Capture the cell that displays the provided text and extract its (X, Y) central coordinate. 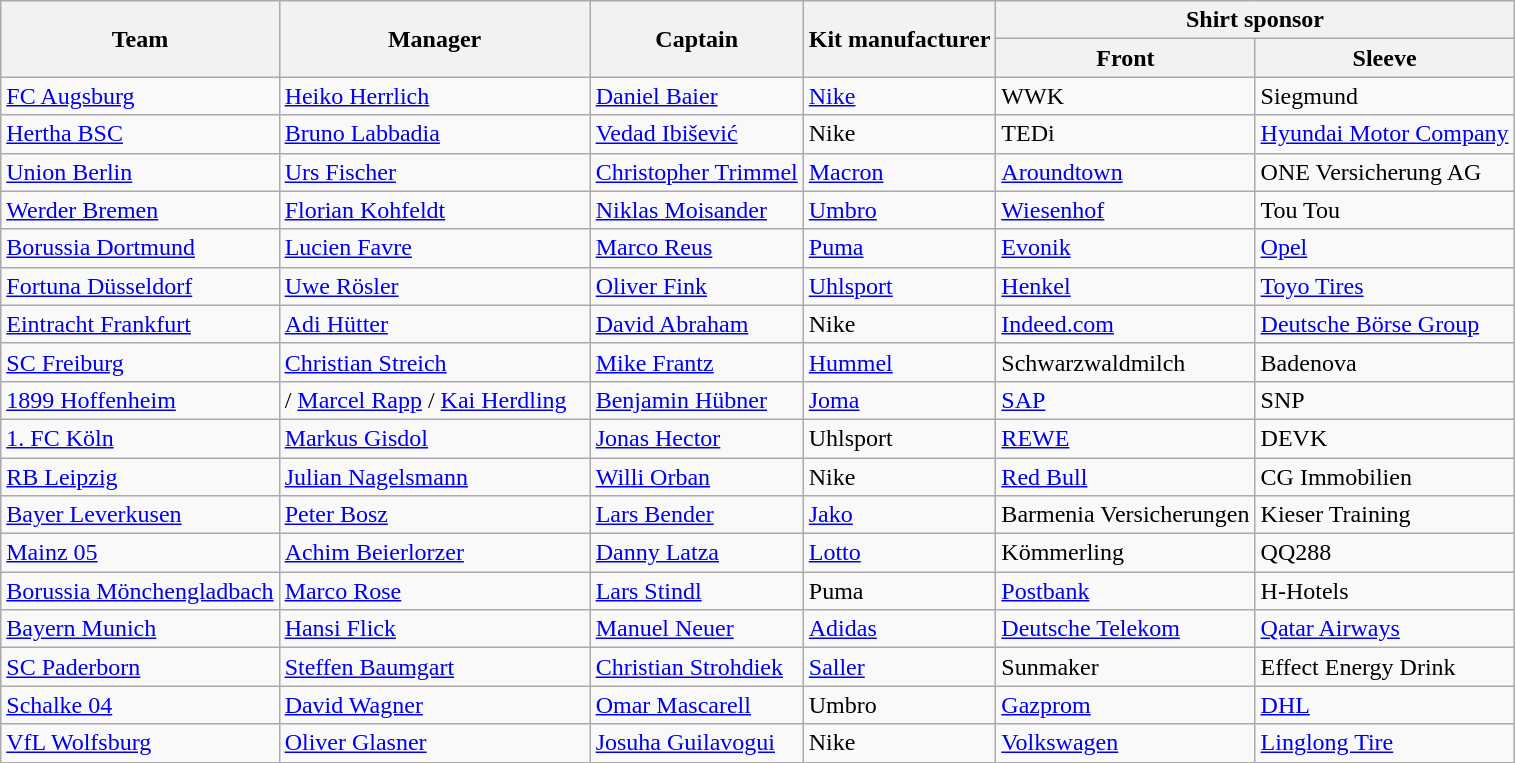
CG Immobilien (1384, 477)
Team (140, 39)
Markus Gisdol (434, 438)
TEDi (1126, 134)
WWK (1126, 96)
Oliver Glasner (434, 743)
Borussia Dortmund (140, 248)
Deutsche Telekom (1126, 629)
Oliver Fink (696, 286)
Siegmund (1384, 96)
Omar Mascarell (696, 705)
Kit manufacturer (900, 39)
Christian Strohdiek (696, 667)
Julian Nagelsmann (434, 477)
Uwe Rösler (434, 286)
Vedad Ibišević (696, 134)
Daniel Baier (696, 96)
Adidas (900, 629)
Manager (434, 39)
Effect Energy Drink (1384, 667)
Schwarzwaldmilch (1126, 362)
ONE Versicherung AG (1384, 172)
Bayern Munich (140, 629)
Werder Bremen (140, 210)
Gazprom (1126, 705)
Hummel (900, 362)
SC Freiburg (140, 362)
Bruno Labbadia (434, 134)
Niklas Moisander (696, 210)
Heiko Herrlich (434, 96)
Front (1126, 58)
Mike Frantz (696, 362)
SAP (1126, 400)
Schalke 04 (140, 705)
Eintracht Frankfurt (140, 324)
Marco Rose (434, 591)
DHL (1384, 705)
Toyo Tires (1384, 286)
Lotto (900, 553)
Barmenia Versicherungen (1126, 515)
Tou Tou (1384, 210)
Hertha BSC (140, 134)
Sunmaker (1126, 667)
Urs Fischer (434, 172)
David Wagner (434, 705)
/ Marcel Rapp / Kai Herdling (434, 400)
Lars Stindl (696, 591)
Jako (900, 515)
1899 Hoffenheim (140, 400)
Linglong Tire (1384, 743)
Fortuna Düsseldorf (140, 286)
Marco Reus (696, 248)
Evonik (1126, 248)
H-Hotels (1384, 591)
Hyundai Motor Company (1384, 134)
Achim Beierlorzer (434, 553)
Postbank (1126, 591)
Badenova (1384, 362)
Christopher Trimmel (696, 172)
Hansi Flick (434, 629)
SC Paderborn (140, 667)
Volkswagen (1126, 743)
Christian Streich (434, 362)
Shirt sponsor (1255, 20)
Deutsche Börse Group (1384, 324)
RB Leipzig (140, 477)
Benjamin Hübner (696, 400)
Sleeve (1384, 58)
Qatar Airways (1384, 629)
Josuha Guilavogui (696, 743)
FC Augsburg (140, 96)
Macron (900, 172)
Borussia Mönchengladbach (140, 591)
Lucien Favre (434, 248)
SNP (1384, 400)
Steffen Baumgart (434, 667)
Lars Bender (696, 515)
Danny Latza (696, 553)
1. FC Köln (140, 438)
Adi Hütter (434, 324)
Mainz 05 (140, 553)
REWE (1126, 438)
VfL Wolfsburg (140, 743)
Willi Orban (696, 477)
Florian Kohfeldt (434, 210)
Red Bull (1126, 477)
Joma (900, 400)
Union Berlin (140, 172)
Jonas Hector (696, 438)
Captain (696, 39)
Bayer Leverkusen (140, 515)
Indeed.com (1126, 324)
Peter Bosz (434, 515)
Aroundtown (1126, 172)
Opel (1384, 248)
Kömmerling (1126, 553)
Kieser Training (1384, 515)
Wiesenhof (1126, 210)
David Abraham (696, 324)
Saller (900, 667)
DEVK (1384, 438)
Henkel (1126, 286)
Manuel Neuer (696, 629)
QQ288 (1384, 553)
